Locate the cell with the specified text and output its [x, y] center coordinate. 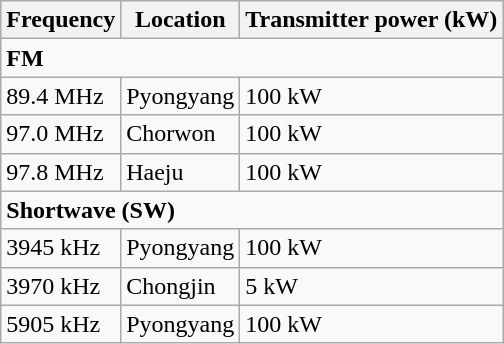
Chorwon [180, 134]
Frequency [61, 20]
FM [252, 58]
3970 kHz [61, 286]
Shortwave (SW) [252, 210]
5 kW [372, 286]
5905 kHz [61, 324]
Transmitter power (kW) [372, 20]
89.4 MHz [61, 96]
3945 kHz [61, 248]
97.8 MHz [61, 172]
Chongjin [180, 286]
Haeju [180, 172]
Location [180, 20]
97.0 MHz [61, 134]
